Pinpoint the cell where the given text exists, returning its [x, y] midpoint coordinate. 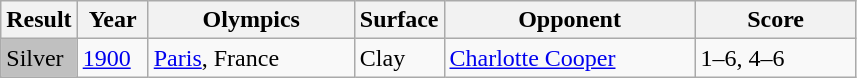
Olympics [251, 20]
Clay [399, 58]
Opponent [570, 20]
Year [112, 20]
Paris, France [251, 58]
1–6, 4–6 [776, 58]
Silver [39, 58]
1900 [112, 58]
Surface [399, 20]
Score [776, 20]
Charlotte Cooper [570, 58]
Result [39, 20]
